Extract the (x, y) coordinate from the center of the cell holding the provided text.  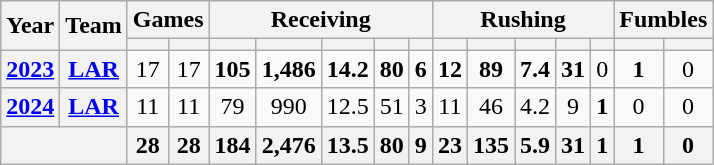
Team (94, 26)
Games (168, 20)
14.2 (348, 69)
Year (30, 26)
Receiving (320, 20)
6 (420, 69)
12 (450, 69)
3 (420, 107)
105 (232, 69)
51 (392, 107)
23 (450, 145)
Rushing (522, 20)
4.2 (534, 107)
135 (490, 145)
12.5 (348, 107)
Fumbles (664, 20)
13.5 (348, 145)
2,476 (288, 145)
79 (232, 107)
1,486 (288, 69)
89 (490, 69)
2023 (30, 69)
5.9 (534, 145)
2024 (30, 107)
7.4 (534, 69)
46 (490, 107)
184 (232, 145)
990 (288, 107)
